Extract the [x, y] coordinate from the center of the cell holding the provided text.  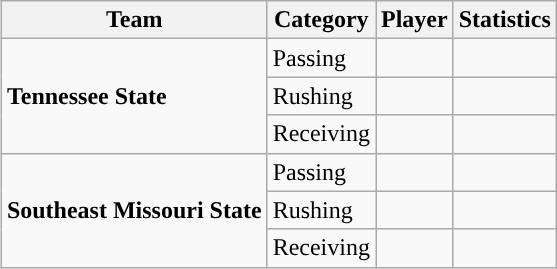
Tennessee State [134, 96]
Category [321, 20]
Statistics [504, 20]
Southeast Missouri State [134, 210]
Team [134, 20]
Player [415, 20]
